Pinpoint the cell where the given text exists, returning its [x, y] midpoint coordinate. 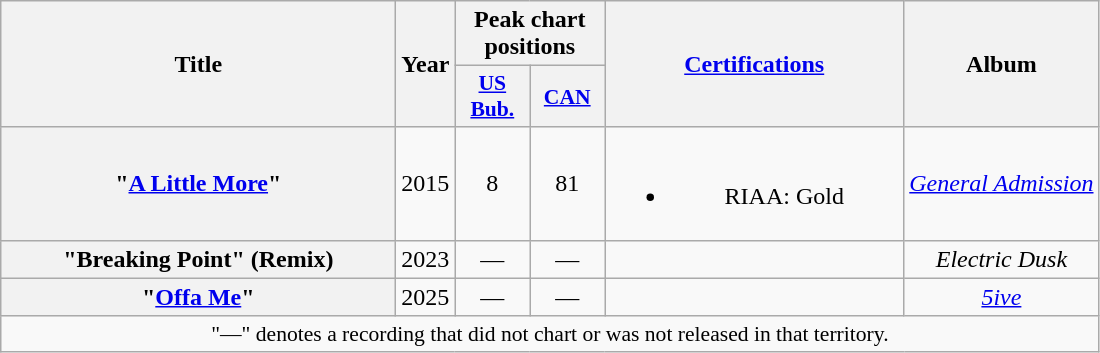
USBub. [492, 96]
General Admission [1002, 184]
"Offa Me" [198, 297]
8 [492, 184]
RIAA: Gold [754, 184]
Title [198, 64]
"A Little More" [198, 184]
"Breaking Point" (Remix) [198, 259]
Peak chart positions [530, 34]
Certifications [754, 64]
CAN [568, 96]
5ive [1002, 297]
Album [1002, 64]
2015 [426, 184]
2023 [426, 259]
2025 [426, 297]
"—" denotes a recording that did not chart or was not released in that territory. [550, 334]
Electric Dusk [1002, 259]
Year [426, 64]
81 [568, 184]
